Return the (x, y) coordinate for the center point of the cell that contains the specified text.  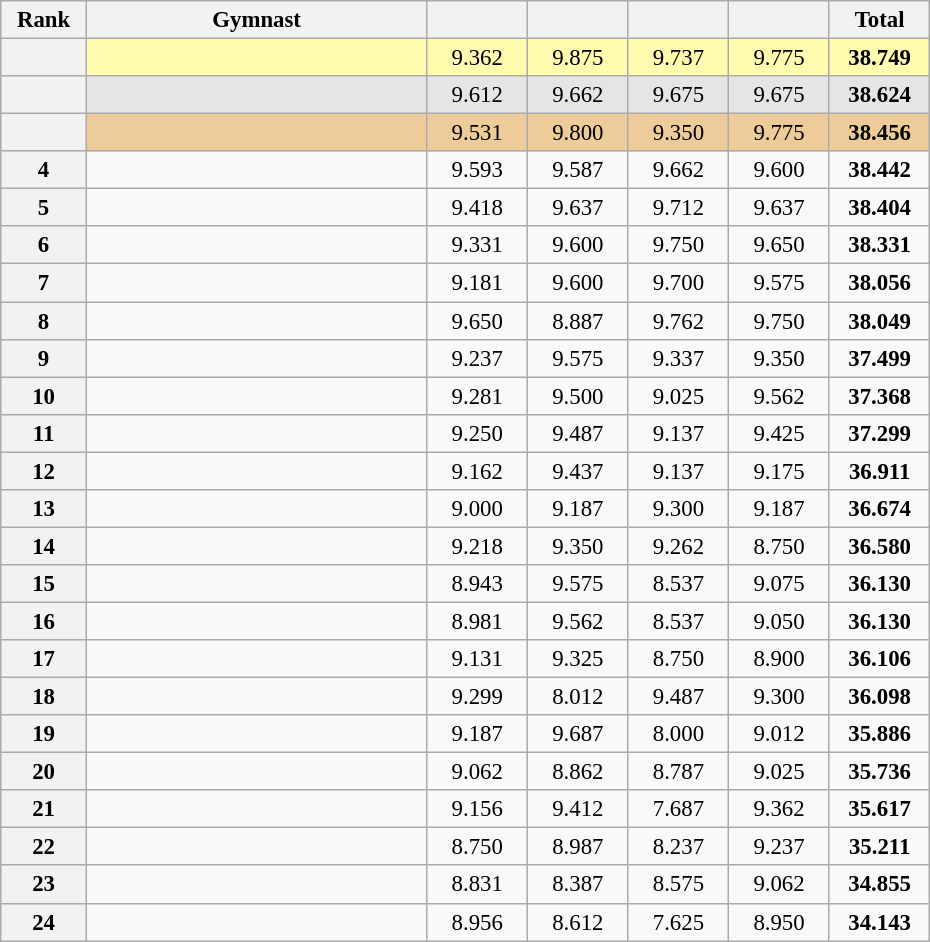
12 (44, 471)
36.098 (880, 697)
9.612 (478, 95)
24 (44, 922)
8.575 (678, 885)
9.325 (578, 659)
35.211 (880, 847)
9.075 (780, 584)
9.875 (578, 58)
37.499 (880, 358)
9.000 (478, 509)
9.181 (478, 283)
Gymnast (256, 20)
9.587 (578, 170)
38.331 (880, 245)
20 (44, 772)
18 (44, 697)
36.674 (880, 509)
7.625 (678, 922)
35.886 (880, 734)
38.049 (880, 321)
9.281 (478, 396)
38.404 (880, 208)
17 (44, 659)
35.736 (880, 772)
9.500 (578, 396)
21 (44, 809)
9.737 (678, 58)
14 (44, 546)
37.299 (880, 433)
9.218 (478, 546)
9.762 (678, 321)
8.787 (678, 772)
37.368 (880, 396)
9.687 (578, 734)
9.425 (780, 433)
9.050 (780, 621)
9.593 (478, 170)
5 (44, 208)
9.531 (478, 133)
38.456 (880, 133)
19 (44, 734)
11 (44, 433)
8.943 (478, 584)
6 (44, 245)
36.106 (880, 659)
35.617 (880, 809)
8.831 (478, 885)
9.250 (478, 433)
8.387 (578, 885)
8.981 (478, 621)
8.987 (578, 847)
9.700 (678, 283)
8.862 (578, 772)
9.337 (678, 358)
9.156 (478, 809)
8.956 (478, 922)
7 (44, 283)
9.412 (578, 809)
36.580 (880, 546)
38.056 (880, 283)
38.442 (880, 170)
Rank (44, 20)
Total (880, 20)
7.687 (678, 809)
16 (44, 621)
9.418 (478, 208)
8.012 (578, 697)
8.612 (578, 922)
8.950 (780, 922)
15 (44, 584)
34.855 (880, 885)
9.800 (578, 133)
9.162 (478, 471)
9.331 (478, 245)
8.900 (780, 659)
9.262 (678, 546)
38.624 (880, 95)
8 (44, 321)
9.712 (678, 208)
9 (44, 358)
8.887 (578, 321)
4 (44, 170)
8.237 (678, 847)
9.012 (780, 734)
8.000 (678, 734)
22 (44, 847)
38.749 (880, 58)
9.299 (478, 697)
9.437 (578, 471)
9.175 (780, 471)
13 (44, 509)
9.131 (478, 659)
36.911 (880, 471)
10 (44, 396)
23 (44, 885)
34.143 (880, 922)
